Locate the cell with the specified text and output its [x, y] center coordinate. 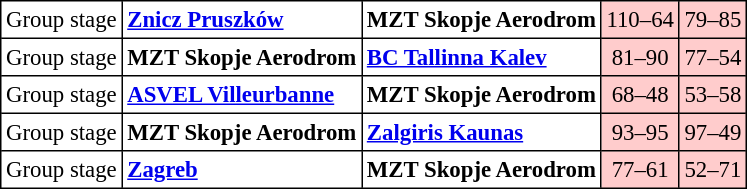
ASVEL Villeurbanne [242, 95]
93–95 [640, 132]
52–71 [712, 170]
110–64 [640, 20]
97–49 [712, 132]
77–61 [640, 170]
53–58 [712, 95]
77–54 [712, 57]
79–85 [712, 20]
Znicz Pruszków [242, 20]
68–48 [640, 95]
81–90 [640, 57]
Zagreb [242, 170]
BC Tallinna Kalev [482, 57]
Zalgiris Kaunas [482, 132]
